For the text-containing cell, return its midpoint in (X, Y) coordinate format. 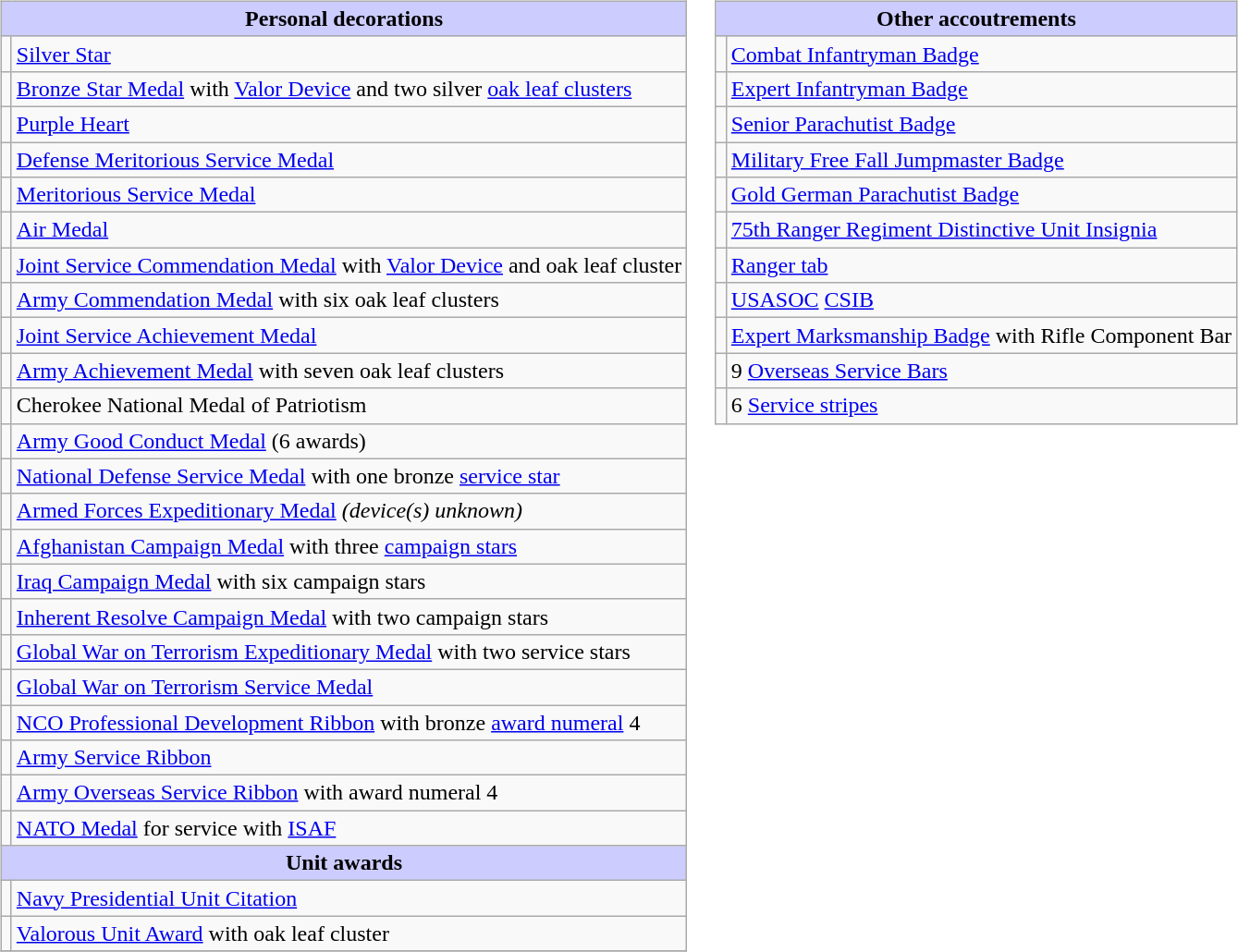
Afghanistan Campaign Medal with three campaign stars (349, 546)
Purple Heart (349, 124)
National Defense Service Medal with one bronze service star (349, 476)
Gold German Parachutist Badge (981, 195)
Iraq Campaign Medal with six campaign stars (349, 581)
Cherokee National Medal of Patriotism (349, 406)
Army Good Conduct Medal (6 awards) (349, 441)
Valorous Unit Award with oak leaf cluster (349, 934)
Joint Service Achievement Medal (349, 336)
Army Service Ribbon (349, 758)
Senior Parachutist Badge (981, 124)
Expert Marksmanship Badge with Rifle Component Bar (981, 336)
Other accoutrements (976, 18)
6 Service stripes (981, 406)
Army Commendation Medal with six oak leaf clusters (349, 300)
Air Medal (349, 230)
Bronze Star Medal with Valor Device and two silver oak leaf clusters (349, 89)
Armed Forces Expeditionary Medal (device(s) unknown) (349, 511)
Silver Star (349, 54)
Joint Service Commendation Medal with Valor Device and oak leaf cluster (349, 265)
Expert Infantryman Badge (981, 89)
Global War on Terrorism Service Medal (349, 687)
Combat Infantryman Badge (981, 54)
USASOC CSIB (981, 300)
9 Overseas Service Bars (981, 371)
Global War on Terrorism Expeditionary Medal with two service stars (349, 652)
NCO Professional Development Ribbon with bronze award numeral 4 (349, 722)
Defense Meritorious Service Medal (349, 160)
Army Achievement Medal with seven oak leaf clusters (349, 371)
Inherent Resolve Campaign Medal with two campaign stars (349, 616)
Army Overseas Service Ribbon with award numeral 4 (349, 793)
Personal decorations (344, 18)
Ranger tab (981, 265)
Military Free Fall Jumpmaster Badge (981, 160)
Unit awards (344, 863)
Meritorious Service Medal (349, 195)
75th Ranger Regiment Distinctive Unit Insignia (981, 230)
Navy Presidential Unit Citation (349, 898)
NATO Medal for service with ISAF (349, 828)
